Detect which cell encompasses the target text, then output its (x, y) center coordinate. 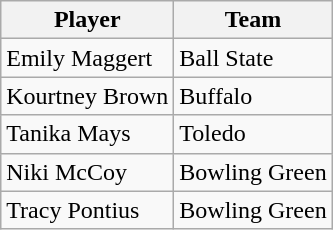
Kourtney Brown (88, 96)
Emily Maggert (88, 58)
Buffalo (253, 96)
Niki McCoy (88, 172)
Player (88, 20)
Tracy Pontius (88, 210)
Tanika Mays (88, 134)
Toledo (253, 134)
Team (253, 20)
Ball State (253, 58)
